From the cell containing the given text, extract its center point as (x, y) coordinate. 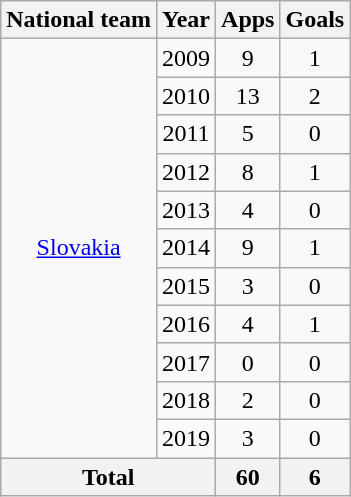
6 (315, 477)
2019 (186, 438)
National team (79, 20)
2012 (186, 172)
2013 (186, 210)
2011 (186, 134)
2016 (186, 324)
Apps (248, 20)
2010 (186, 96)
Goals (315, 20)
2017 (186, 362)
5 (248, 134)
2009 (186, 58)
2018 (186, 400)
8 (248, 172)
Slovakia (79, 248)
Year (186, 20)
13 (248, 96)
60 (248, 477)
2015 (186, 286)
2014 (186, 248)
Total (108, 477)
